Determine the (X, Y) coordinate at the center of the cell enclosing the given text.  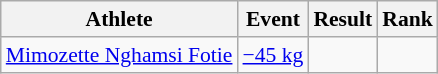
Result (342, 19)
−45 kg (274, 55)
Event (274, 19)
Rank (408, 19)
Athlete (120, 19)
Mimozette Nghamsi Fotie (120, 55)
